Identify which cell holds the provided text, then report its (X, Y) central coordinate. 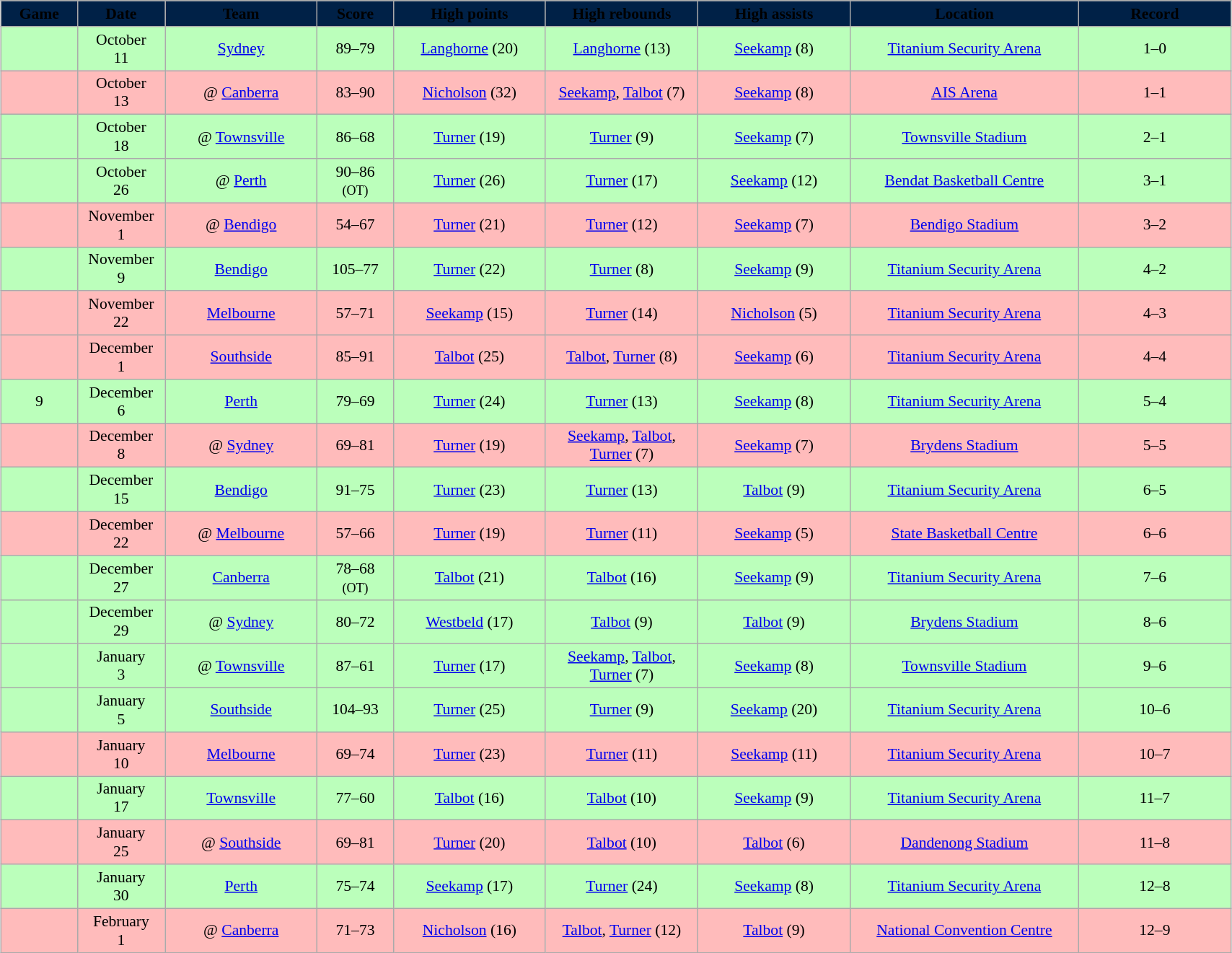
71–73 (356, 931)
1–0 (1154, 49)
Nicholson (32) (469, 92)
6–5 (1154, 489)
December 15 (121, 489)
4–2 (1154, 268)
69–74 (356, 755)
8–6 (1154, 622)
57–71 (356, 313)
November 9 (121, 268)
January 10 (121, 755)
@ Melbourne (241, 534)
Turner (14) (622, 313)
12–8 (1154, 886)
89–79 (356, 49)
11–7 (1154, 798)
87–61 (356, 667)
Townsville (241, 798)
Turner (26) (469, 180)
78–68 (OT) (356, 577)
7–6 (1154, 577)
Talbot (21) (469, 577)
Talbot (25) (469, 358)
9 (40, 401)
Dandenong Stadium (965, 843)
Bendigo Stadium (965, 225)
Game (40, 14)
October 13 (121, 92)
10–7 (1154, 755)
75–74 (356, 886)
57–66 (356, 534)
December 27 (121, 577)
4–4 (1154, 358)
4–3 (1154, 313)
January 5 (121, 710)
December 8 (121, 446)
Seekamp (11) (773, 755)
Turner (22) (469, 268)
Turner (12) (622, 225)
91–75 (356, 489)
High rebounds (622, 14)
Seekamp (17) (469, 886)
104–93 (356, 710)
Nicholson (16) (469, 931)
December 1 (121, 358)
January 25 (121, 843)
2–1 (1154, 137)
AIS Arena (965, 92)
February 1 (121, 931)
Record (1154, 14)
@ Southside (241, 843)
October 26 (121, 180)
Sydney (241, 49)
Turner (20) (469, 843)
Seekamp (15) (469, 313)
October 18 (121, 137)
Location (965, 14)
10–6 (1154, 710)
Date (121, 14)
83–90 (356, 92)
Talbot, Turner (8) (622, 358)
Score (356, 14)
Seekamp (20) (773, 710)
January 30 (121, 886)
November 1 (121, 225)
12–9 (1154, 931)
Team (241, 14)
Seekamp, Talbot (7) (622, 92)
Turner (8) (622, 268)
Seekamp (12) (773, 180)
October 11 (121, 49)
Canberra (241, 577)
December 29 (121, 622)
High points (469, 14)
Nicholson (5) (773, 313)
@ Bendigo (241, 225)
5–4 (1154, 401)
90–86 (OT) (356, 180)
Turner (21) (469, 225)
November 22 (121, 313)
Turner (25) (469, 710)
77–60 (356, 798)
Bendat Basketball Centre (965, 180)
54–67 (356, 225)
Seekamp (6) (773, 358)
State Basketball Centre (965, 534)
January 3 (121, 667)
9–6 (1154, 667)
Langhorne (13) (622, 49)
1–1 (1154, 92)
105–77 (356, 268)
5–5 (1154, 446)
Seekamp (5) (773, 534)
86–68 (356, 137)
High assists (773, 14)
3–2 (1154, 225)
Talbot (6) (773, 843)
National Convention Centre (965, 931)
Talbot, Turner (12) (622, 931)
Langhorne (20) (469, 49)
Westbeld (17) (469, 622)
85–91 (356, 358)
11–8 (1154, 843)
3–1 (1154, 180)
December 22 (121, 534)
@ Perth (241, 180)
6–6 (1154, 534)
January 17 (121, 798)
79–69 (356, 401)
December 6 (121, 401)
80–72 (356, 622)
